Search for the cell housing the specified text and yield its (X, Y) center coordinate. 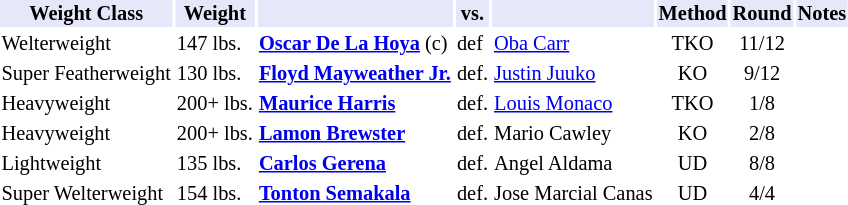
Round (762, 14)
135 lbs. (214, 164)
Weight Class (86, 14)
Angel Aldama (574, 164)
Oscar De La Hoya (c) (354, 44)
130 lbs. (214, 74)
8/8 (762, 164)
Super Featherweight (86, 74)
Justin Juuko (574, 74)
UD (692, 164)
Floyd Mayweather Jr. (354, 74)
11/12 (762, 44)
1/8 (762, 104)
Lamon Brewster (354, 134)
Method (692, 14)
2/8 (762, 134)
Oba Carr (574, 44)
Carlos Gerena (354, 164)
Weight (214, 14)
Welterweight (86, 44)
147 lbs. (214, 44)
9/12 (762, 74)
def (472, 44)
vs. (472, 14)
Mario Cawley (574, 134)
Louis Monaco (574, 104)
Lightweight (86, 164)
Notes (822, 14)
Maurice Harris (354, 104)
